Search for the cell housing the specified text and yield its (x, y) center coordinate. 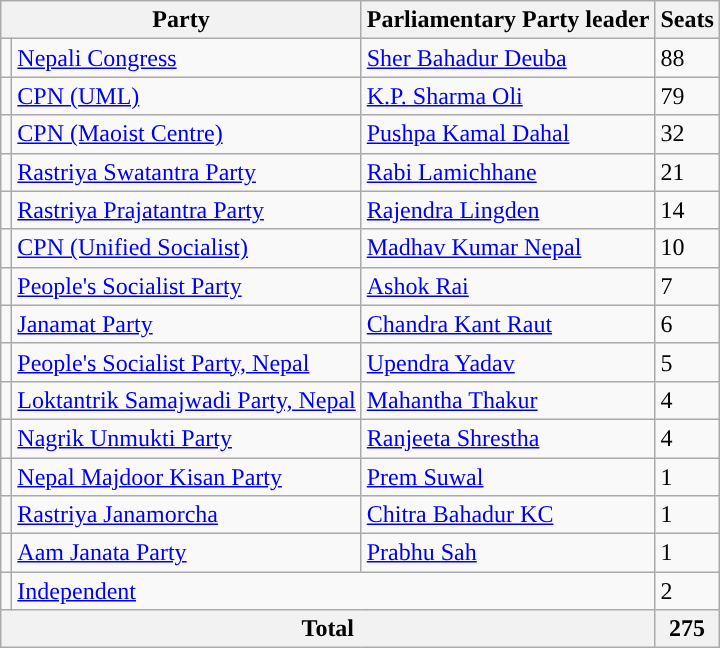
Sher Bahadur Deuba (508, 58)
Pushpa Kamal Dahal (508, 134)
Total (328, 629)
10 (687, 248)
Nepal Majdoor Kisan Party (186, 477)
Prabhu Sah (508, 553)
Madhav Kumar Nepal (508, 248)
Nagrik Unmukti Party (186, 438)
6 (687, 324)
5 (687, 362)
Parliamentary Party leader (508, 20)
CPN (UML) (186, 96)
Nepali Congress (186, 58)
Rastriya Swatantra Party (186, 172)
7 (687, 286)
Rabi Lamichhane (508, 172)
CPN (Unified Socialist) (186, 248)
Chitra Bahadur KC (508, 515)
Ranjeeta Shrestha (508, 438)
Upendra Yadav (508, 362)
K.P. Sharma Oli (508, 96)
People's Socialist Party (186, 286)
2 (687, 591)
CPN (Maoist Centre) (186, 134)
Independent (334, 591)
Chandra Kant Raut (508, 324)
People's Socialist Party, Nepal (186, 362)
Prem Suwal (508, 477)
Aam Janata Party (186, 553)
Rastriya Prajatantra Party (186, 210)
Janamat Party (186, 324)
88 (687, 58)
Seats (687, 20)
Loktantrik Samajwadi Party, Nepal (186, 400)
32 (687, 134)
14 (687, 210)
Mahantha Thakur (508, 400)
21 (687, 172)
Ashok Rai (508, 286)
Party (181, 20)
Rastriya Janamorcha (186, 515)
275 (687, 629)
Rajendra Lingden (508, 210)
79 (687, 96)
